Search for the cell housing the specified text and yield its [X, Y] center coordinate. 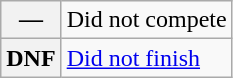
Did not finish [146, 58]
— [31, 20]
DNF [31, 58]
Did not compete [146, 20]
